Identify which cell holds the provided text, then report its [X, Y] central coordinate. 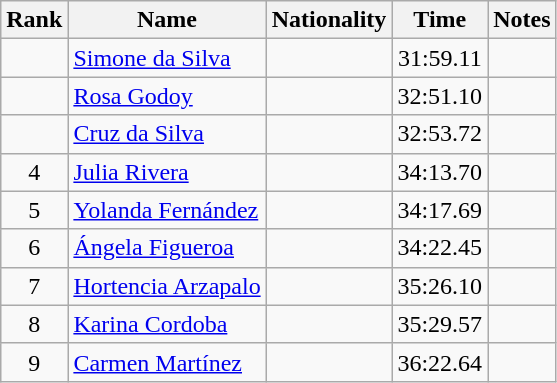
Carmen Martínez [167, 362]
31:59.11 [440, 58]
Karina Cordoba [167, 324]
34:17.69 [440, 210]
32:53.72 [440, 134]
35:29.57 [440, 324]
32:51.10 [440, 96]
34:13.70 [440, 172]
Yolanda Fernández [167, 210]
5 [34, 210]
34:22.45 [440, 248]
Cruz da Silva [167, 134]
36:22.64 [440, 362]
9 [34, 362]
Time [440, 20]
Simone da Silva [167, 58]
Notes [522, 20]
Julia Rivera [167, 172]
6 [34, 248]
7 [34, 286]
Name [167, 20]
Hortencia Arzapalo [167, 286]
Rank [34, 20]
Nationality [329, 20]
Rosa Godoy [167, 96]
8 [34, 324]
4 [34, 172]
Ángela Figueroa [167, 248]
35:26.10 [440, 286]
